Find where the given text appears and provide that cell's center as (x, y) coordinate. 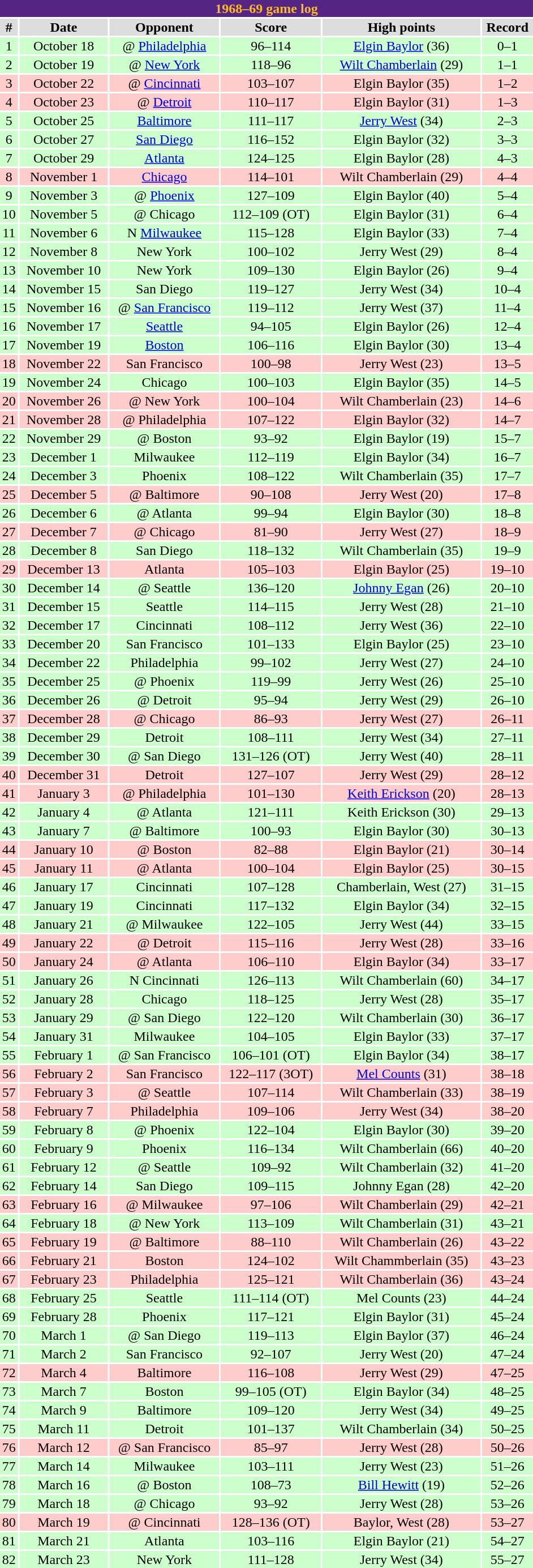
115–116 (270, 943)
12–4 (508, 326)
Wilt Chamberlain (23) (401, 401)
Date (63, 27)
30–13 (508, 831)
38 (9, 737)
108–112 (270, 625)
26 (9, 513)
106–110 (270, 962)
99–94 (270, 513)
November 26 (63, 401)
8–4 (508, 251)
111–128 (270, 1560)
7–4 (508, 233)
118–96 (270, 65)
Jerry West (44) (401, 924)
42 (9, 812)
119–127 (270, 289)
31 (9, 606)
March 11 (63, 1429)
38–19 (508, 1092)
78 (9, 1485)
63 (9, 1204)
Wilt Chamberlain (66) (401, 1148)
53–26 (508, 1503)
80 (9, 1522)
111–114 (OT) (270, 1298)
39 (9, 756)
21–10 (508, 606)
24–10 (508, 663)
101–130 (270, 793)
1–1 (508, 65)
14–6 (508, 401)
December 14 (63, 588)
10–4 (508, 289)
20 (9, 401)
99–102 (270, 663)
3–3 (508, 139)
34 (9, 663)
46–24 (508, 1335)
99–105 (OT) (270, 1391)
February 2 (63, 1074)
52–26 (508, 1485)
January 29 (63, 1018)
December 30 (63, 756)
December 17 (63, 625)
127–107 (270, 775)
7 (9, 158)
February 14 (63, 1186)
March 16 (63, 1485)
37 (9, 719)
100–102 (270, 251)
40–20 (508, 1148)
25–10 (508, 681)
March 12 (63, 1447)
27 (9, 532)
January 22 (63, 943)
114–101 (270, 177)
73 (9, 1391)
December 29 (63, 737)
February 12 (63, 1167)
81–90 (270, 532)
Opponent (165, 27)
N Milwaukee (165, 233)
23–10 (508, 644)
90–108 (270, 494)
December 15 (63, 606)
28 (9, 550)
59 (9, 1130)
49–25 (508, 1410)
109–92 (270, 1167)
85–97 (270, 1447)
121–111 (270, 812)
Jerry West (36) (401, 625)
Jerry West (26) (401, 681)
81 (9, 1541)
108–111 (270, 737)
119–112 (270, 307)
January 11 (63, 868)
43 (9, 831)
45 (9, 868)
26–10 (508, 700)
108–73 (270, 1485)
17–8 (508, 494)
15–7 (508, 438)
53–27 (508, 1522)
Chamberlain, West (27) (401, 887)
December 28 (63, 719)
Wilt Chamberlain (34) (401, 1429)
October 18 (63, 46)
February 21 (63, 1261)
122–117 (3OT) (270, 1074)
44–24 (508, 1298)
97–106 (270, 1204)
53 (9, 1018)
46 (9, 887)
1 (9, 46)
January 21 (63, 924)
27–11 (508, 737)
Elgin Baylor (36) (401, 46)
October 19 (63, 65)
88–110 (270, 1242)
January 28 (63, 999)
December 3 (63, 476)
March 18 (63, 1503)
100–93 (270, 831)
51 (9, 980)
28–11 (508, 756)
High points (401, 27)
82 (9, 1560)
117–121 (270, 1317)
3 (9, 83)
8 (9, 177)
# (9, 27)
79 (9, 1503)
105–103 (270, 569)
58 (9, 1111)
107–114 (270, 1092)
116–108 (270, 1373)
February 23 (63, 1279)
1968–69 game log (266, 8)
March 21 (63, 1541)
January 4 (63, 812)
November 1 (63, 177)
23 (9, 457)
February 7 (63, 1111)
41 (9, 793)
50 (9, 962)
35–17 (508, 999)
February 8 (63, 1130)
122–120 (270, 1018)
47 (9, 905)
9–4 (508, 270)
31–15 (508, 887)
70 (9, 1335)
116–134 (270, 1148)
November 24 (63, 382)
November 17 (63, 326)
43–22 (508, 1242)
January 31 (63, 1036)
35 (9, 681)
55 (9, 1055)
19–10 (508, 569)
106–116 (270, 345)
33–16 (508, 943)
October 27 (63, 139)
March 23 (63, 1560)
38–18 (508, 1074)
March 7 (63, 1391)
43–23 (508, 1261)
20–10 (508, 588)
82–88 (270, 849)
94–105 (270, 326)
30–14 (508, 849)
37–17 (508, 1036)
34–17 (508, 980)
0–1 (508, 46)
124–125 (270, 158)
November 15 (63, 289)
41–20 (508, 1167)
March 1 (63, 1335)
76 (9, 1447)
118–125 (270, 999)
13 (9, 270)
13–4 (508, 345)
9 (9, 195)
October 29 (63, 158)
December 25 (63, 681)
43–24 (508, 1279)
Baylor, West (28) (401, 1522)
21 (9, 420)
10 (9, 214)
39–20 (508, 1130)
Mel Counts (23) (401, 1298)
104–105 (270, 1036)
32–15 (508, 905)
19–9 (508, 550)
66 (9, 1261)
January 17 (63, 887)
122–105 (270, 924)
December 7 (63, 532)
112–109 (OT) (270, 214)
February 28 (63, 1317)
4–4 (508, 177)
November 8 (63, 251)
Elgin Baylor (28) (401, 158)
24 (9, 476)
1–3 (508, 102)
112–119 (270, 457)
December 8 (63, 550)
January 7 (63, 831)
111–117 (270, 121)
February 16 (63, 1204)
Jerry West (40) (401, 756)
Wilt Chamberlain (26) (401, 1242)
30–15 (508, 868)
November 19 (63, 345)
54 (9, 1036)
126–113 (270, 980)
12 (9, 251)
110–117 (270, 102)
February 18 (63, 1223)
77 (9, 1466)
December 5 (63, 494)
47–24 (508, 1354)
November 3 (63, 195)
February 9 (63, 1148)
22 (9, 438)
February 19 (63, 1242)
14–5 (508, 382)
95–94 (270, 700)
November 10 (63, 270)
December 1 (63, 457)
36 (9, 700)
Record (508, 27)
60 (9, 1148)
29 (9, 569)
119–113 (270, 1335)
26–11 (508, 719)
28–13 (508, 793)
103–116 (270, 1541)
Elgin Baylor (37) (401, 1335)
100–98 (270, 364)
125–121 (270, 1279)
October 25 (63, 121)
109–106 (270, 1111)
115–128 (270, 233)
December 13 (63, 569)
25 (9, 494)
Wilt Chamberlain (60) (401, 980)
131–126 (OT) (270, 756)
March 4 (63, 1373)
101–133 (270, 644)
71 (9, 1354)
43–21 (508, 1223)
2–3 (508, 121)
Wilt Chamberlain (30) (401, 1018)
116–152 (270, 139)
86–93 (270, 719)
18–9 (508, 532)
14–7 (508, 420)
January 19 (63, 905)
4 (9, 102)
42–21 (508, 1204)
106–101 (OT) (270, 1055)
42–20 (508, 1186)
December 26 (63, 700)
October 22 (63, 83)
136–120 (270, 588)
11 (9, 233)
17–7 (508, 476)
16 (9, 326)
55–27 (508, 1560)
74 (9, 1410)
15 (9, 307)
March 9 (63, 1410)
124–102 (270, 1261)
December 31 (63, 775)
38–20 (508, 1111)
65 (9, 1242)
16–7 (508, 457)
Johnny Egan (26) (401, 588)
Score (270, 27)
118–132 (270, 550)
February 25 (63, 1298)
December 20 (63, 644)
57 (9, 1092)
January 3 (63, 793)
119–99 (270, 681)
March 19 (63, 1522)
109–115 (270, 1186)
103–111 (270, 1466)
November 28 (63, 420)
109–120 (270, 1410)
Keith Erickson (30) (401, 812)
2 (9, 65)
100–103 (270, 382)
19 (9, 382)
Keith Erickson (20) (401, 793)
1–2 (508, 83)
61 (9, 1167)
33–15 (508, 924)
45–24 (508, 1317)
29–13 (508, 812)
Mel Counts (31) (401, 1074)
44 (9, 849)
96–114 (270, 46)
Wilt Chamberlain (33) (401, 1092)
January 10 (63, 849)
72 (9, 1373)
64 (9, 1223)
48 (9, 924)
109–130 (270, 270)
122–104 (270, 1130)
47–25 (508, 1373)
17 (9, 345)
October 23 (63, 102)
28–12 (508, 775)
5–4 (508, 195)
36–17 (508, 1018)
67 (9, 1279)
Wilt Chamberlain (36) (401, 1279)
101–137 (270, 1429)
Bill Hewitt (19) (401, 1485)
75 (9, 1429)
November 22 (63, 364)
December 6 (63, 513)
6 (9, 139)
69 (9, 1317)
11–4 (508, 307)
5 (9, 121)
22–10 (508, 625)
November 5 (63, 214)
40 (9, 775)
50–25 (508, 1429)
33 (9, 644)
62 (9, 1186)
February 3 (63, 1092)
Wilt Chamberlain (31) (401, 1223)
113–109 (270, 1223)
Johnny Egan (28) (401, 1186)
November 6 (63, 233)
November 16 (63, 307)
14 (9, 289)
117–132 (270, 905)
56 (9, 1074)
30 (9, 588)
Wilt Chammberlain (35) (401, 1261)
January 24 (63, 962)
Jerry West (37) (401, 307)
13–5 (508, 364)
March 14 (63, 1466)
6–4 (508, 214)
38–17 (508, 1055)
51–26 (508, 1466)
49 (9, 943)
February 1 (63, 1055)
48–25 (508, 1391)
50–26 (508, 1447)
Elgin Baylor (19) (401, 438)
103–107 (270, 83)
128–136 (OT) (270, 1522)
18 (9, 364)
54–27 (508, 1541)
January 26 (63, 980)
33–17 (508, 962)
December 22 (63, 663)
52 (9, 999)
18–8 (508, 513)
108–122 (270, 476)
127–109 (270, 195)
November 29 (63, 438)
32 (9, 625)
Elgin Baylor (40) (401, 195)
Wilt Chamberlain (32) (401, 1167)
N Cincinnati (165, 980)
107–128 (270, 887)
4–3 (508, 158)
107–122 (270, 420)
68 (9, 1298)
114–115 (270, 606)
92–107 (270, 1354)
March 2 (63, 1354)
